Output the (x, y) coordinate of the center of the cell containing the given text.  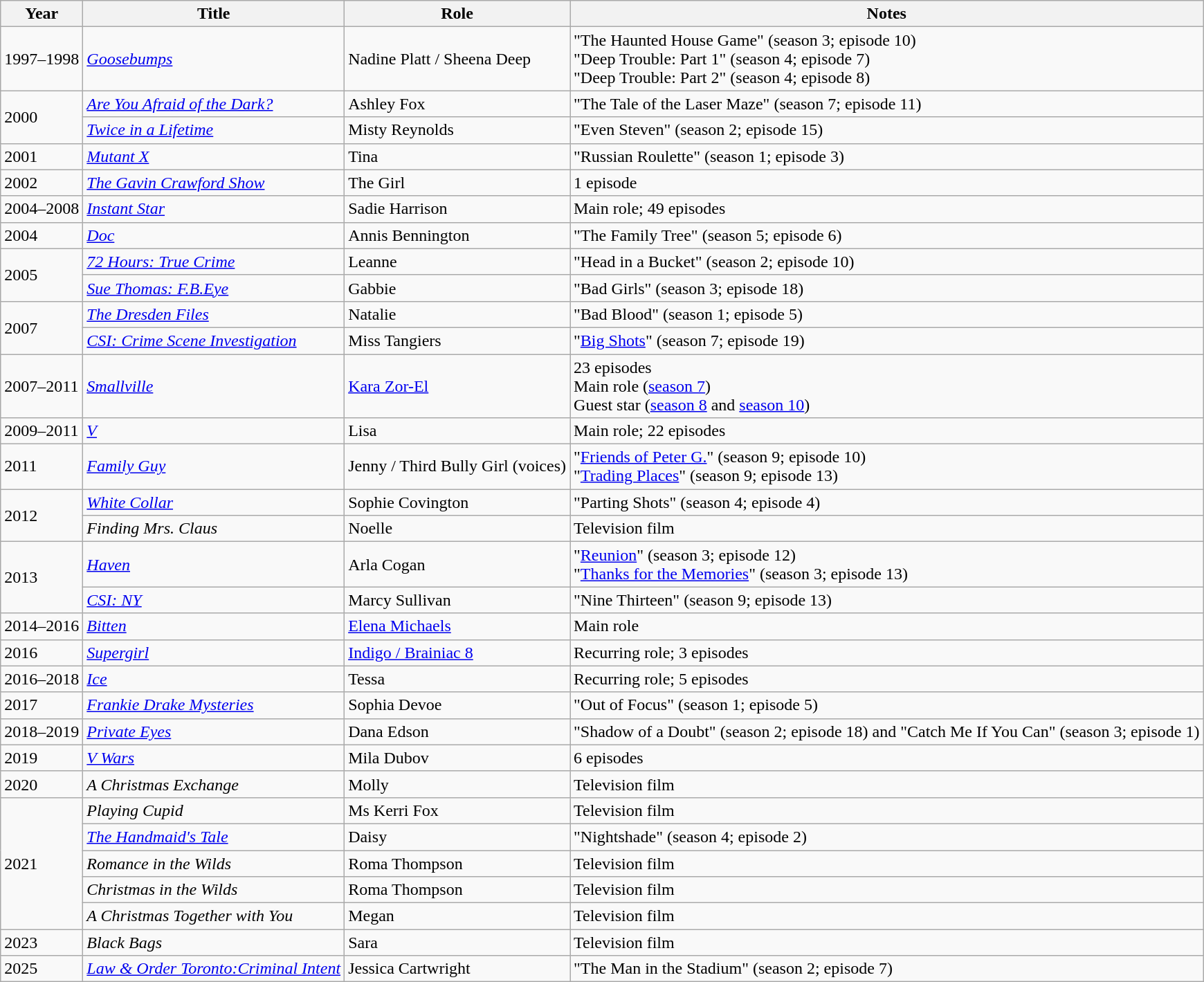
2007–2011 (42, 386)
Sophia Devoe (457, 705)
"Shadow of a Doubt" (season 2; episode 18) and "Catch Me If You Can" (season 3; episode 1) (887, 731)
Indigo / Brainiac 8 (457, 653)
Mila Dubov (457, 758)
Ms Kerri Fox (457, 810)
"Big Shots" (season 7; episode 19) (887, 340)
Miss Tangiers (457, 340)
Main role (887, 626)
2019 (42, 758)
2023 (42, 943)
Tina (457, 156)
Goosebumps (214, 59)
2007 (42, 327)
2018–2019 (42, 731)
Mutant X (214, 156)
Law & Order Toronto:Criminal Intent (214, 969)
Doc (214, 235)
White Collar (214, 502)
2005 (42, 275)
Lisa (457, 431)
Leanne (457, 262)
Frankie Drake Mysteries (214, 705)
2001 (42, 156)
Dana Edson (457, 731)
23 episodesMain role (season 7)Guest star (season 8 and season 10) (887, 386)
Haven (214, 565)
Role (457, 14)
"Reunion" (season 3; episode 12)"Thanks for the Memories" (season 3; episode 13) (887, 565)
2013 (42, 577)
Annis Bennington (457, 235)
Molly (457, 784)
Bitten (214, 626)
1997–1998 (42, 59)
Year (42, 14)
Supergirl (214, 653)
Sadie Harrison (457, 209)
2020 (42, 784)
Nadine Platt / Sheena Deep (457, 59)
"Even Steven" (season 2; episode 15) (887, 130)
Sophie Covington (457, 502)
Jessica Cartwright (457, 969)
2014–2016 (42, 626)
"Russian Roulette" (season 1; episode 3) (887, 156)
2002 (42, 183)
Sara (457, 943)
Arla Cogan (457, 565)
Finding Mrs. Claus (214, 529)
Instant Star (214, 209)
"The Family Tree" (season 5; episode 6) (887, 235)
Megan (457, 916)
Black Bags (214, 943)
"Bad Girls" (season 3; episode 18) (887, 288)
Gabbie (457, 288)
Main role; 22 episodes (887, 431)
"Out of Focus" (season 1; episode 5) (887, 705)
Tessa (457, 679)
2004–2008 (42, 209)
Playing Cupid (214, 810)
The Girl (457, 183)
"Friends of Peter G." (season 9; episode 10)"Trading Places" (season 9; episode 13) (887, 466)
1 episode (887, 183)
2009–2011 (42, 431)
"Nightshade" (season 4; episode 2) (887, 837)
Romance in the Wilds (214, 863)
"Bad Blood" (season 1; episode 5) (887, 314)
Family Guy (214, 466)
Marcy Sullivan (457, 600)
Jenny / Third Bully Girl (voices) (457, 466)
2012 (42, 516)
Twice in a Lifetime (214, 130)
Natalie (457, 314)
Kara Zor-El (457, 386)
Title (214, 14)
The Handmaid's Tale (214, 837)
"Nine Thirteen" (season 9; episode 13) (887, 600)
72 Hours: True Crime (214, 262)
"The Man in the Stadium" (season 2; episode 7) (887, 969)
2016–2018 (42, 679)
2021 (42, 863)
Misty Reynolds (457, 130)
Are You Afraid of the Dark? (214, 104)
2017 (42, 705)
Ashley Fox (457, 104)
Smallville (214, 386)
CSI: Crime Scene Investigation (214, 340)
Christmas in the Wilds (214, 890)
A Christmas Exchange (214, 784)
The Gavin Crawford Show (214, 183)
V (214, 431)
2025 (42, 969)
Private Eyes (214, 731)
V Wars (214, 758)
"The Haunted House Game" (season 3; episode 10)"Deep Trouble: Part 1" (season 4; episode 7)"Deep Trouble: Part 2" (season 4; episode 8) (887, 59)
CSI: NY (214, 600)
Daisy (457, 837)
"Parting Shots" (season 4; episode 4) (887, 502)
The Dresden Files (214, 314)
Sue Thomas: F.B.Eye (214, 288)
Elena Michaels (457, 626)
A Christmas Together with You (214, 916)
2000 (42, 117)
Main role; 49 episodes (887, 209)
Noelle (457, 529)
2016 (42, 653)
Recurring role; 5 episodes (887, 679)
Notes (887, 14)
6 episodes (887, 758)
"The Tale of the Laser Maze" (season 7; episode 11) (887, 104)
2011 (42, 466)
Ice (214, 679)
Recurring role; 3 episodes (887, 653)
"Head in a Bucket" (season 2; episode 10) (887, 262)
2004 (42, 235)
